Capture the cell that displays the provided text and extract its [X, Y] central coordinate. 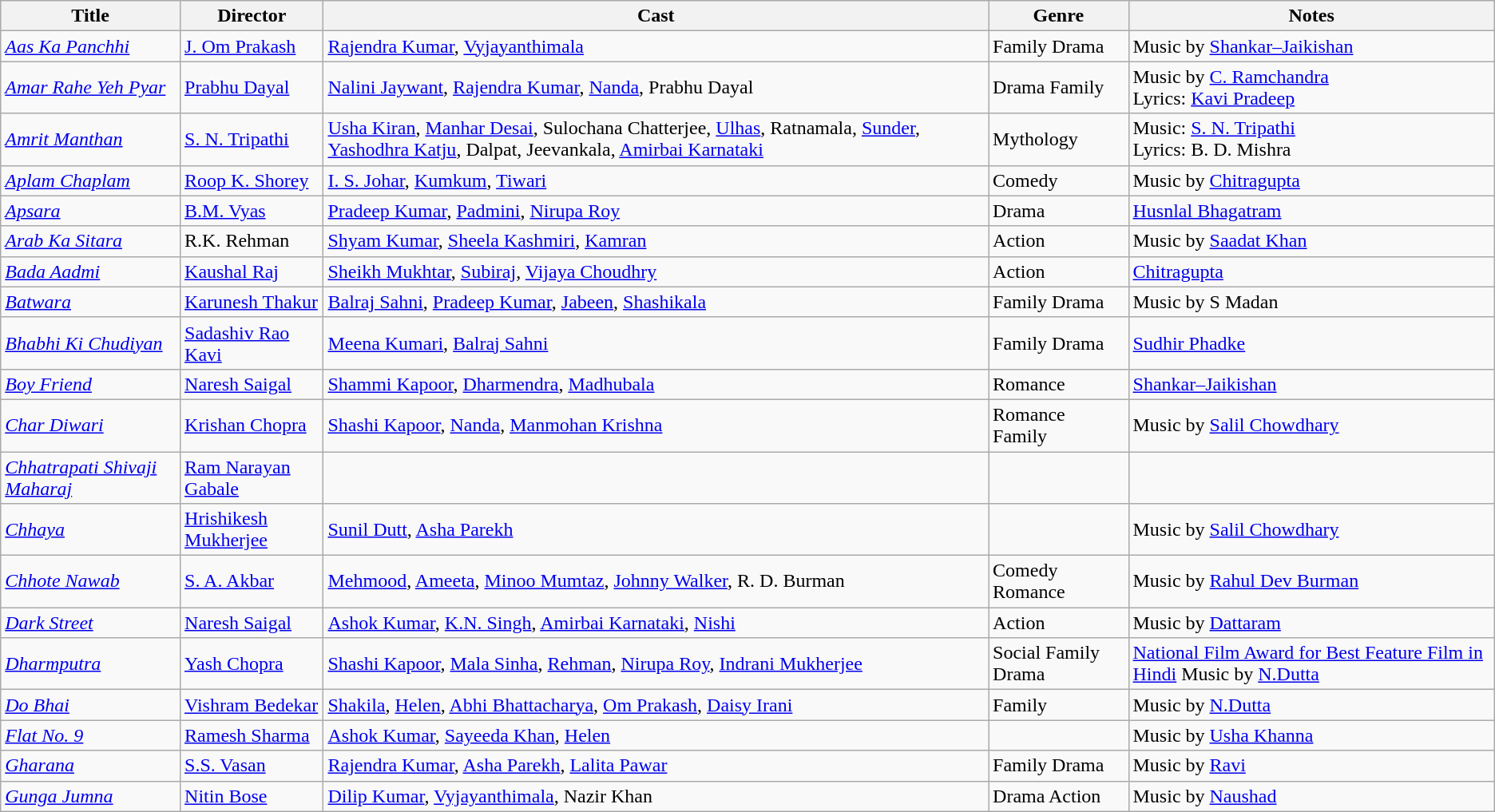
Kaushal Raj [252, 271]
S. A. Akbar [252, 581]
Music by S Madan [1311, 302]
Cast [656, 16]
Ram Narayan Gabale [252, 477]
J. Om Prakash [252, 46]
Shashi Kapoor, Nanda, Manmohan Krishna [656, 425]
Romance Family [1059, 425]
Drama Family [1059, 88]
Batwara [91, 302]
Shankar–Jaikishan [1311, 384]
Karunesh Thakur [252, 302]
Chitragupta [1311, 271]
Shakila, Helen, Abhi Bhattacharya, Om Prakash, Daisy Irani [656, 705]
Social Family Drama [1059, 664]
Drama Action [1059, 796]
Notes [1311, 16]
Krishan Chopra [252, 425]
Bada Aadmi [91, 271]
Music by Ravi [1311, 766]
Rajendra Kumar, Asha Parekh, Lalita Pawar [656, 766]
Usha Kiran, Manhar Desai, Sulochana Chatterjee, Ulhas, Ratnamala, Sunder, Yashodhra Katju, Dalpat, Jeevankala, Amirbai Karnataki [656, 139]
Boy Friend [91, 384]
Mythology [1059, 139]
Char Diwari [91, 425]
Comedy Romance [1059, 581]
Chhaya [91, 530]
Romance [1059, 384]
Prabhu Dayal [252, 88]
Amar Rahe Yeh Pyar [91, 88]
R.K. Rehman [252, 241]
I. S. Johar, Kumkum, Tiwari [656, 180]
National Film Award for Best Feature Film in Hindi Music by N.Dutta [1311, 664]
Director [252, 16]
Shashi Kapoor, Mala Sinha, Rehman, Nirupa Roy, Indrani Mukherjee [656, 664]
Music: S. N. TripathiLyrics: B. D. Mishra [1311, 139]
Balraj Sahni, Pradeep Kumar, Jabeen, Shashikala [656, 302]
Vishram Bedekar [252, 705]
Dharmputra [91, 664]
Music by Dattaram [1311, 623]
Ashok Kumar, Sayeeda Khan, Helen [656, 735]
Shammi Kapoor, Dharmendra, Madhubala [656, 384]
Do Bhai [91, 705]
Apsara [91, 211]
Aas Ka Panchhi [91, 46]
S. N. Tripathi [252, 139]
Husnlal Bhagatram [1311, 211]
Amrit Manthan [91, 139]
Rajendra Kumar, Vyjayanthimala [656, 46]
Pradeep Kumar, Padmini, Nirupa Roy [656, 211]
Mehmood, Ameeta, Minoo Mumtaz, Johnny Walker, R. D. Burman [656, 581]
Comedy [1059, 180]
Music by C. RamchandraLyrics: Kavi Pradeep [1311, 88]
Chhatrapati Shivaji Maharaj [91, 477]
Roop K. Shorey [252, 180]
B.M. Vyas [252, 211]
Nitin Bose [252, 796]
Gunga Jumna [91, 796]
Chhote Nawab [91, 581]
Yash Chopra [252, 664]
Sunil Dutt, Asha Parekh [656, 530]
Family [1059, 705]
Dark Street [91, 623]
Drama [1059, 211]
Sudhir Phadke [1311, 343]
Sadashiv Rao Kavi [252, 343]
Sheikh Mukhtar, Subiraj, Vijaya Choudhry [656, 271]
Meena Kumari, Balraj Sahni [656, 343]
Music by Saadat Khan [1311, 241]
Music by Usha Khanna [1311, 735]
Music by Rahul Dev Burman [1311, 581]
Bhabhi Ki Chudiyan [91, 343]
Ramesh Sharma [252, 735]
Title [91, 16]
Nalini Jaywant, Rajendra Kumar, Nanda, Prabhu Dayal [656, 88]
Dilip Kumar, Vyjayanthimala, Nazir Khan [656, 796]
S.S. Vasan [252, 766]
Music by Chitragupta [1311, 180]
Music by N.Dutta [1311, 705]
Shyam Kumar, Sheela Kashmiri, Kamran [656, 241]
Gharana [91, 766]
Flat No. 9 [91, 735]
Hrishikesh Mukherjee [252, 530]
Ashok Kumar, K.N. Singh, Amirbai Karnataki, Nishi [656, 623]
Genre [1059, 16]
Music by Shankar–Jaikishan [1311, 46]
Aplam Chaplam [91, 180]
Arab Ka Sitara [91, 241]
Music by Naushad [1311, 796]
